Provide the [X, Y] coordinate of the cell's center where the given text is located.  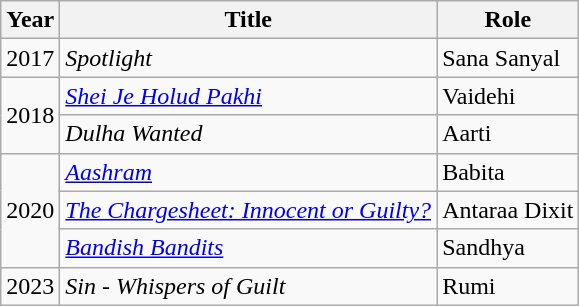
Vaidehi [508, 96]
2020 [30, 210]
Rumi [508, 286]
Sin - Whispers of Guilt [248, 286]
Sana Sanyal [508, 58]
Dulha Wanted [248, 134]
Sandhya [508, 248]
The Chargesheet: Innocent or Guilty? [248, 210]
2018 [30, 115]
2023 [30, 286]
2017 [30, 58]
Bandish Bandits [248, 248]
Shei Je Holud Pakhi [248, 96]
Spotlight [248, 58]
Role [508, 20]
Babita [508, 172]
Year [30, 20]
Aashram [248, 172]
Aarti [508, 134]
Antaraa Dixit [508, 210]
Title [248, 20]
